Output the [x, y] coordinate of the center of the cell containing the given text.  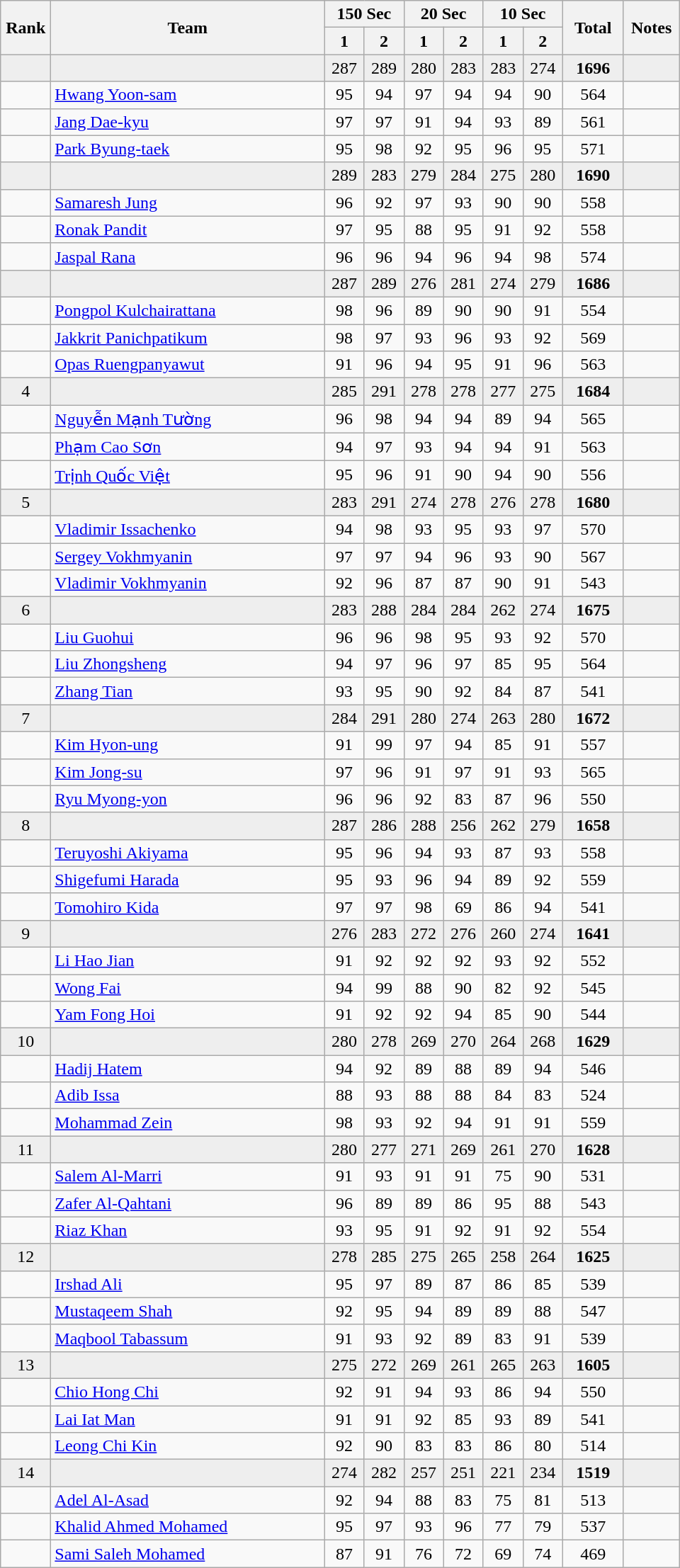
556 [593, 475]
1672 [593, 718]
1696 [593, 68]
10 Sec [523, 14]
1641 [593, 933]
1690 [593, 176]
6 [25, 610]
Salem Al-Marri [188, 1176]
1629 [593, 1042]
1628 [593, 1149]
72 [463, 1554]
Park Byung-taek [188, 149]
Ronak Pandit [188, 229]
234 [543, 1473]
Samaresh Jung [188, 203]
150 Sec [364, 14]
11 [25, 1149]
Kim Jong-su [188, 772]
Nguyễn Mạnh Tường [188, 419]
10 [25, 1042]
Irshad Ali [188, 1284]
557 [593, 745]
Lai Iat Man [188, 1419]
260 [503, 933]
545 [593, 988]
1519 [593, 1473]
574 [593, 256]
Adel Al-Asad [188, 1500]
567 [593, 556]
251 [463, 1473]
1686 [593, 283]
221 [503, 1473]
469 [593, 1554]
7 [25, 718]
Mohammad Zein [188, 1123]
Li Hao Jian [188, 960]
1605 [593, 1365]
Mustaqeem Shah [188, 1311]
531 [593, 1176]
Zhang Tian [188, 691]
1675 [593, 610]
Rank [25, 28]
Sergey Vokhmyanin [188, 556]
547 [593, 1311]
81 [543, 1500]
256 [463, 826]
Trịnh Quốc Việt [188, 475]
514 [593, 1446]
82 [503, 988]
Liu Zhongsheng [188, 664]
1680 [593, 502]
77 [503, 1527]
Total [593, 28]
79 [543, 1527]
537 [593, 1527]
Pongpol Kulchairattana [188, 310]
569 [593, 338]
524 [593, 1096]
Jang Dae-kyu [188, 122]
14 [25, 1473]
1625 [593, 1257]
13 [25, 1365]
Shigefumi Harada [188, 880]
Zafer Al-Qahtani [188, 1203]
Sami Saleh Mohamed [188, 1554]
Kim Hyon-ung [188, 745]
271 [424, 1149]
Opas Ruengpanyawut [188, 365]
Vladimir Issachenko [188, 529]
9 [25, 933]
Riaz Khan [188, 1230]
546 [593, 1069]
552 [593, 960]
Notes [652, 28]
258 [503, 1257]
80 [543, 1446]
Leong Chi Kin [188, 1446]
281 [463, 283]
Tomohiro Kida [188, 907]
Wong Fai [188, 988]
Chio Hong Chi [188, 1392]
Vladimir Vokhmyanin [188, 584]
Liu Guohui [188, 637]
Yam Fong Hoi [188, 1015]
76 [424, 1554]
Hwang Yoon-sam [188, 95]
Maqbool Tabassum [188, 1338]
561 [593, 122]
Team [188, 28]
544 [593, 1015]
1658 [593, 826]
20 Sec [443, 14]
282 [384, 1473]
286 [384, 826]
4 [25, 392]
268 [543, 1042]
513 [593, 1500]
Khalid Ahmed Mohamed [188, 1527]
5 [25, 502]
Ryu Myong-yon [188, 799]
571 [593, 149]
257 [424, 1473]
Jaspal Rana [188, 256]
12 [25, 1257]
8 [25, 826]
1684 [593, 392]
Hadij Hatem [188, 1069]
Jakkrit Panichpatikum [188, 338]
74 [543, 1554]
Phạm Cao Sơn [188, 447]
Teruyoshi Akiyama [188, 853]
Adib Issa [188, 1096]
